Locate the cell with the specified text and output its [x, y] center coordinate. 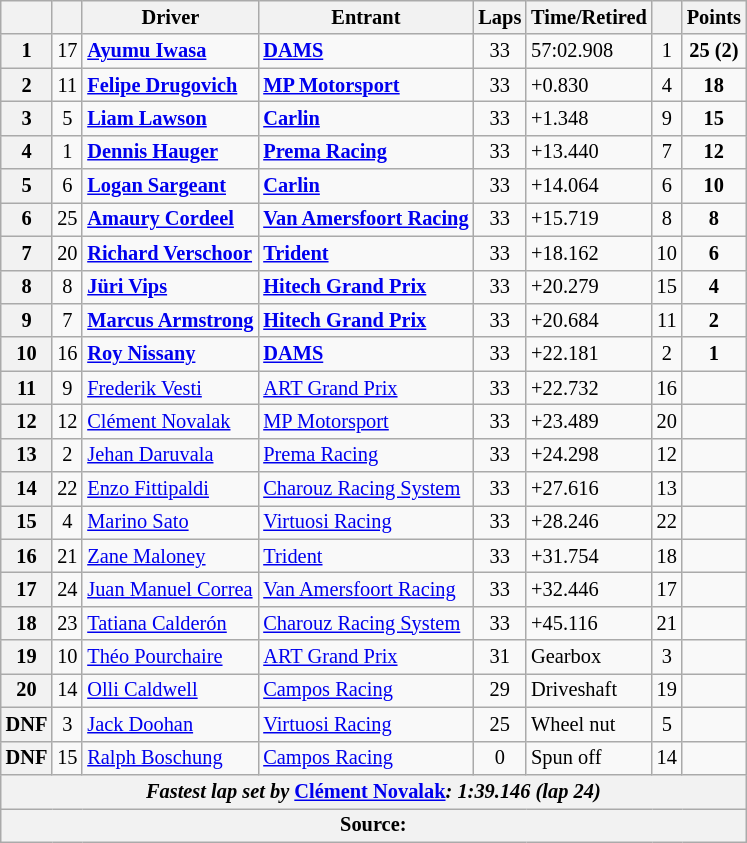
+31.754 [589, 556]
Marcus Armstrong [170, 320]
Marino Sato [170, 522]
Laps [500, 17]
0 [500, 758]
25 (2) [714, 51]
Dennis Hauger [170, 152]
+20.684 [589, 320]
Points [714, 17]
Roy Nissany [170, 354]
23 [67, 623]
+24.298 [589, 455]
Driver [170, 17]
Zane Maloney [170, 556]
Liam Lawson [170, 118]
+1.348 [589, 118]
Felipe Drugovich [170, 85]
+28.246 [589, 522]
Jüri Vips [170, 287]
+22.181 [589, 354]
+18.162 [589, 253]
Source: [374, 825]
+15.719 [589, 219]
Entrant [366, 17]
+32.446 [589, 589]
24 [67, 589]
Driveshaft [589, 690]
Spun off [589, 758]
+14.064 [589, 186]
29 [500, 690]
+13.440 [589, 152]
Fastest lap set by Clément Novalak: 1:39.146 (lap 24) [374, 791]
Jehan Daruvala [170, 455]
Ayumu Iwasa [170, 51]
Ralph Boschung [170, 758]
Clément Novalak [170, 421]
Frederik Vesti [170, 388]
Time/Retired [589, 17]
57:02.908 [589, 51]
Enzo Fittipaldi [170, 489]
+20.279 [589, 287]
Juan Manuel Correa [170, 589]
Tatiana Calderón [170, 623]
+23.489 [589, 421]
Olli Caldwell [170, 690]
+27.616 [589, 489]
Wheel nut [589, 724]
+22.732 [589, 388]
Amaury Cordeel [170, 219]
+0.830 [589, 85]
Richard Verschoor [170, 253]
Logan Sargeant [170, 186]
Jack Doohan [170, 724]
Gearbox [589, 657]
31 [500, 657]
+45.116 [589, 623]
Théo Pourchaire [170, 657]
